Provide the [X, Y] coordinate of the cell's center where the given text is located.  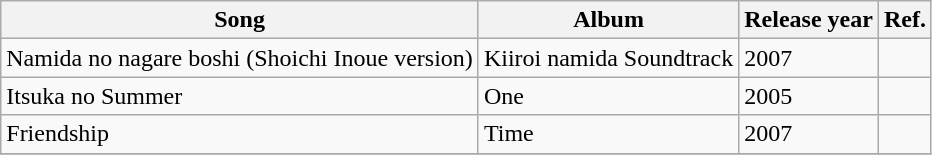
Album [608, 20]
2005 [809, 96]
Namida no nagare boshi (Shoichi Inoue version) [240, 58]
Time [608, 134]
Itsuka no Summer [240, 96]
Song [240, 20]
Ref. [904, 20]
One [608, 96]
Kiiroi namida Soundtrack [608, 58]
Friendship [240, 134]
Release year [809, 20]
